Locate the cell with the specified text and output its [x, y] center coordinate. 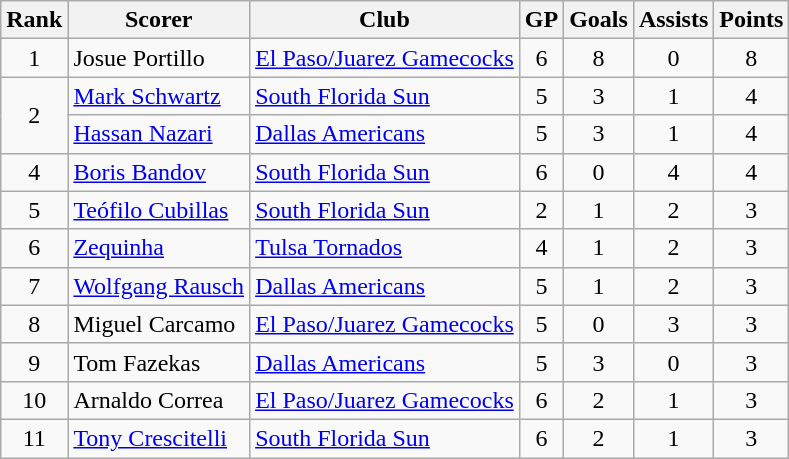
Scorer [159, 20]
Rank [34, 20]
Points [752, 20]
Miguel Carcamo [159, 324]
10 [34, 400]
7 [34, 286]
Arnaldo Correa [159, 400]
Tulsa Tornados [385, 248]
Wolfgang Rausch [159, 286]
Teófilo Cubillas [159, 210]
9 [34, 362]
Club [385, 20]
11 [34, 438]
Tom Fazekas [159, 362]
Goals [599, 20]
Hassan Nazari [159, 134]
Josue Portillo [159, 58]
Tony Crescitelli [159, 438]
GP [541, 20]
Boris Bandov [159, 172]
Mark Schwartz [159, 96]
Zequinha [159, 248]
Assists [673, 20]
